Scan for the cell matching the given text and deliver its (X, Y) coordinate at center. 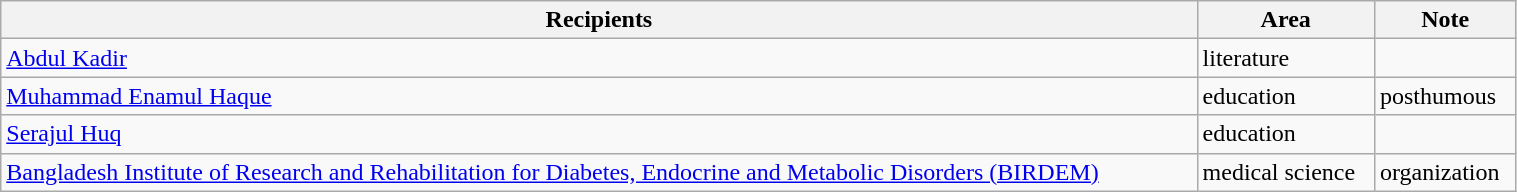
Note (1445, 20)
Bangladesh Institute of Research and Rehabilitation for Diabetes, Endocrine and Metabolic Disorders (BIRDEM) (599, 172)
Recipients (599, 20)
organization (1445, 172)
Serajul Huq (599, 134)
Muhammad Enamul Haque (599, 96)
medical science (1286, 172)
literature (1286, 58)
Area (1286, 20)
Abdul Kadir (599, 58)
posthumous (1445, 96)
